Search for the cell housing the specified text and yield its (X, Y) center coordinate. 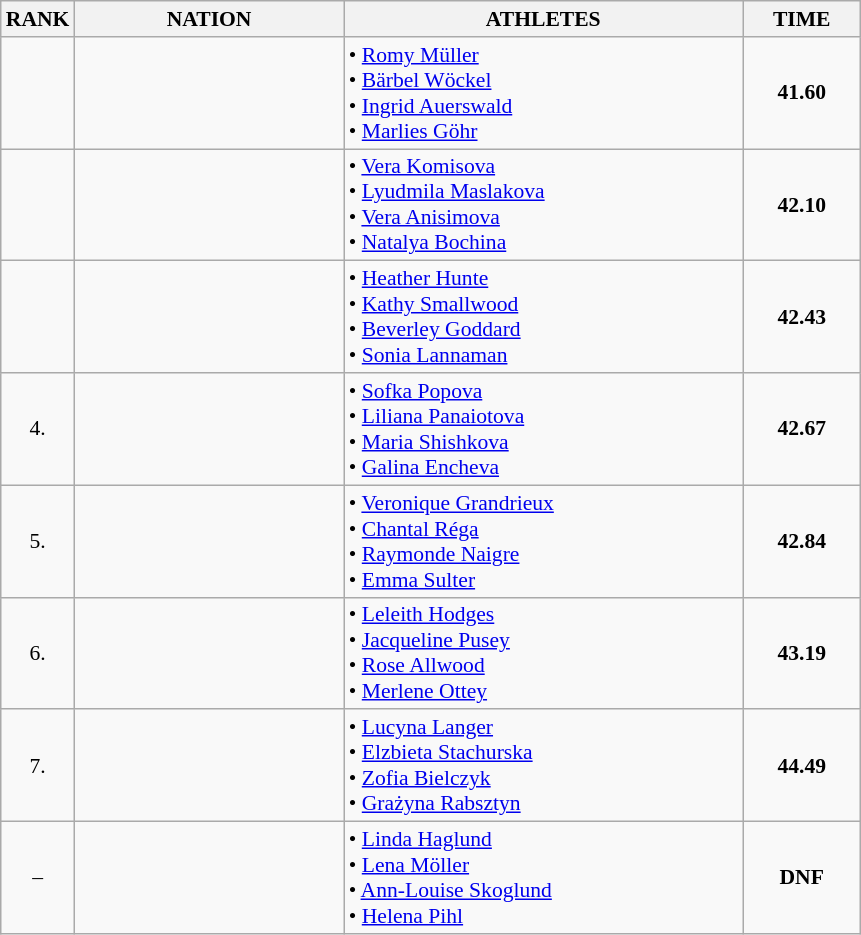
• Leleith Hodges• Jacqueline Pusey• Rose Allwood• Merlene Ottey (544, 653)
42.67 (802, 429)
• Romy Müller• Bärbel Wöckel• Ingrid Auerswald• Marlies Göhr (544, 93)
DNF (802, 878)
– (38, 878)
42.10 (802, 205)
42.43 (802, 317)
7. (38, 766)
• Sofka Popova• Liliana Panaiotova• Maria Shishkova• Galina Encheva (544, 429)
• Heather Hunte• Kathy Smallwood• Beverley Goddard• Sonia Lannaman (544, 317)
6. (38, 653)
ATHLETES (544, 19)
43.19 (802, 653)
NATION (208, 19)
• Vera Komisova• Lyudmila Maslakova• Vera Anisimova• Natalya Bochina (544, 205)
RANK (38, 19)
42.84 (802, 541)
44.49 (802, 766)
• Lucyna Langer• Elzbieta Stachurska• Zofia Bielczyk• Grażyna Rabsztyn (544, 766)
41.60 (802, 93)
4. (38, 429)
• Linda Haglund• Lena Möller• Ann-Louise Skoglund• Helena Pihl (544, 878)
TIME (802, 19)
• Veronique Grandrieux• Chantal Réga• Raymonde Naigre• Emma Sulter (544, 541)
5. (38, 541)
